Determine the [X, Y] coordinate at the center of the cell enclosing the given text.  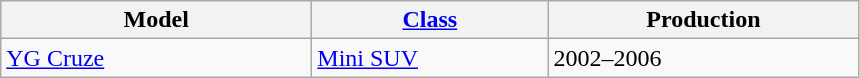
Model [156, 20]
Mini SUV [430, 58]
YG Cruze [156, 58]
Production [704, 20]
2002–2006 [704, 58]
Class [430, 20]
